Output the [X, Y] coordinate of the center of the cell containing the given text.  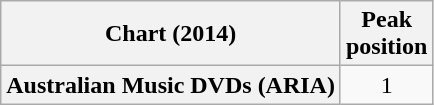
Chart (2014) [171, 34]
Australian Music DVDs (ARIA) [171, 85]
Peakposition [386, 34]
1 [386, 85]
